For the text-containing cell, return its midpoint in (x, y) coordinate format. 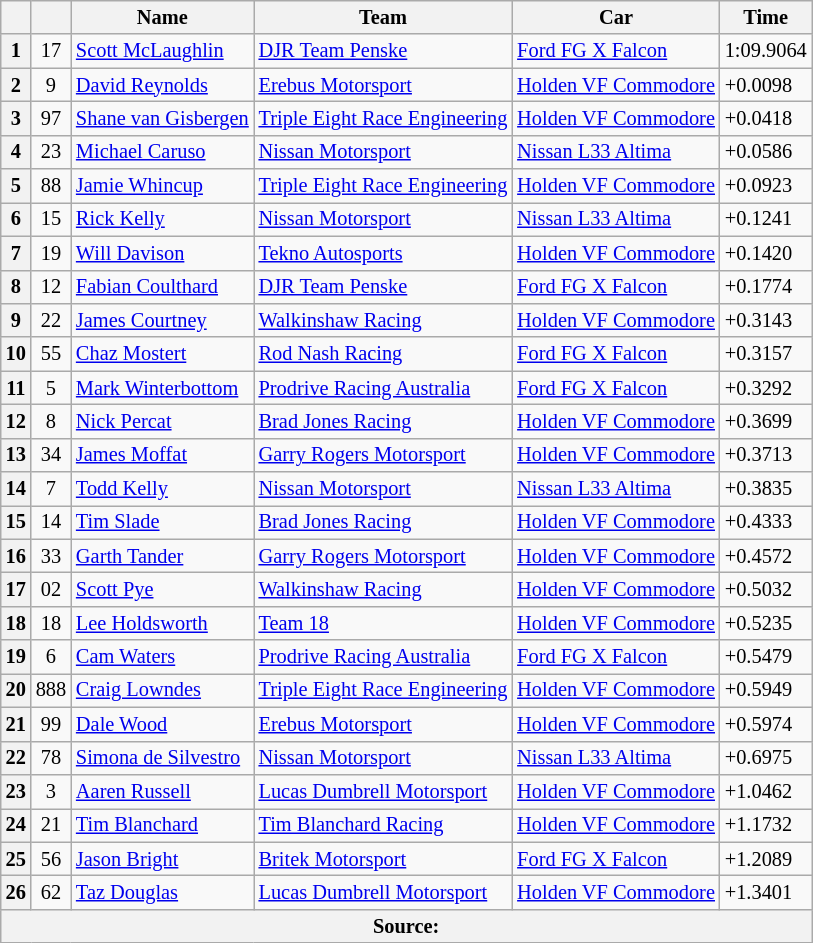
Nick Percat (162, 421)
Simona de Silvestro (162, 758)
Rod Nash Racing (384, 354)
Craig Lowndes (162, 690)
Dale Wood (162, 724)
+0.5032 (766, 589)
+0.3143 (766, 320)
97 (51, 118)
Michael Caruso (162, 152)
Taz Douglas (162, 892)
Fabian Coulthard (162, 287)
Cam Waters (162, 657)
Tekno Autosports (384, 253)
Lee Holdsworth (162, 623)
Tim Blanchard Racing (384, 825)
13 (16, 455)
James Courtney (162, 320)
+1.1732 (766, 825)
Aaren Russell (162, 791)
+0.5479 (766, 657)
+0.5974 (766, 724)
+0.3699 (766, 421)
Chaz Mostert (162, 354)
2 (16, 85)
Garth Tander (162, 556)
+1.2089 (766, 859)
Mark Winterbottom (162, 388)
Jason Bright (162, 859)
56 (51, 859)
Team 18 (384, 623)
Scott McLaughlin (162, 51)
16 (16, 556)
78 (51, 758)
Car (616, 17)
Scott Pye (162, 589)
James Moffat (162, 455)
Tim Slade (162, 522)
+0.3157 (766, 354)
02 (51, 589)
+0.3292 (766, 388)
David Reynolds (162, 85)
55 (51, 354)
+0.1241 (766, 219)
+0.0098 (766, 85)
62 (51, 892)
+0.1774 (766, 287)
10 (16, 354)
+0.0923 (766, 186)
+0.4333 (766, 522)
Will Davison (162, 253)
888 (51, 690)
Source: (406, 926)
Shane van Gisbergen (162, 118)
+1.0462 (766, 791)
Team (384, 17)
34 (51, 455)
24 (16, 825)
Name (162, 17)
33 (51, 556)
88 (51, 186)
20 (16, 690)
+1.3401 (766, 892)
Tim Blanchard (162, 825)
25 (16, 859)
+0.3835 (766, 489)
+0.0586 (766, 152)
Time (766, 17)
Britek Motorsport (384, 859)
26 (16, 892)
+0.4572 (766, 556)
+0.3713 (766, 455)
+0.1420 (766, 253)
4 (16, 152)
1:09.9064 (766, 51)
Rick Kelly (162, 219)
+0.5235 (766, 623)
Todd Kelly (162, 489)
+0.5949 (766, 690)
+0.6975 (766, 758)
99 (51, 724)
1 (16, 51)
11 (16, 388)
+0.0418 (766, 118)
Jamie Whincup (162, 186)
